Determine the (x, y) coordinate at the center of the cell enclosing the given text.  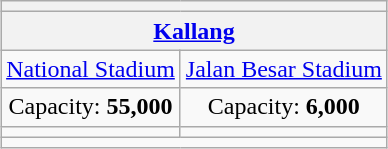
Kallang (194, 31)
Jalan Besar Stadium (284, 69)
Capacity: 6,000 (284, 107)
Capacity: 55,000 (91, 107)
National Stadium (91, 69)
